Output the (X, Y) coordinate of the center of the cell containing the given text.  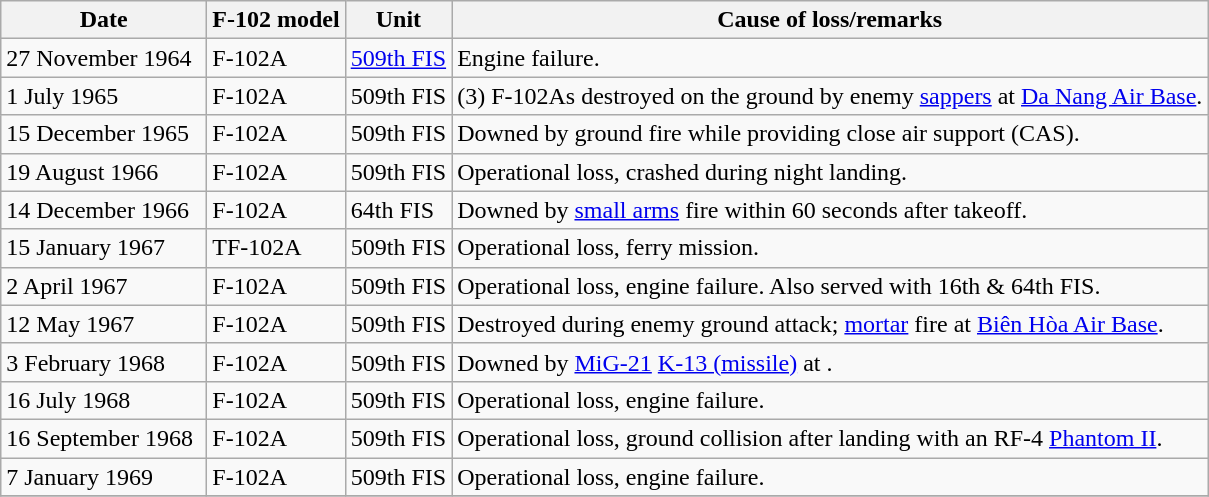
64th FIS (398, 210)
2 April 1967 (104, 286)
TF-102A (276, 248)
Operational loss, crashed during night landing. (830, 172)
19 August 1966 (104, 172)
Engine failure. (830, 58)
(3) F-102As destroyed on the ground by enemy sappers at Da Nang Air Base. (830, 96)
15 December 1965 (104, 134)
12 May 1967 (104, 324)
Downed by ground fire while providing close air support (CAS). (830, 134)
16 September 1968 (104, 438)
16 July 1968 (104, 400)
Destroyed during enemy ground attack; mortar fire at Biên Hòa Air Base. (830, 324)
3 February 1968 (104, 362)
Downed by MiG-21 K-13 (missile) at . (830, 362)
Operational loss, ferry mission. (830, 248)
Unit (398, 20)
7 January 1969 (104, 477)
Operational loss, engine failure. Also served with 16th & 64th FIS. (830, 286)
27 November 1964 (104, 58)
Operational loss, ground collision after landing with an RF-4 Phantom II. (830, 438)
Date (104, 20)
Downed by small arms fire within 60 seconds after takeoff. (830, 210)
15 January 1967 (104, 248)
F-102 model (276, 20)
1 July 1965 (104, 96)
14 December 1966 (104, 210)
Cause of loss/remarks (830, 20)
